Pinpoint the cell where the given text exists, returning its (X, Y) midpoint coordinate. 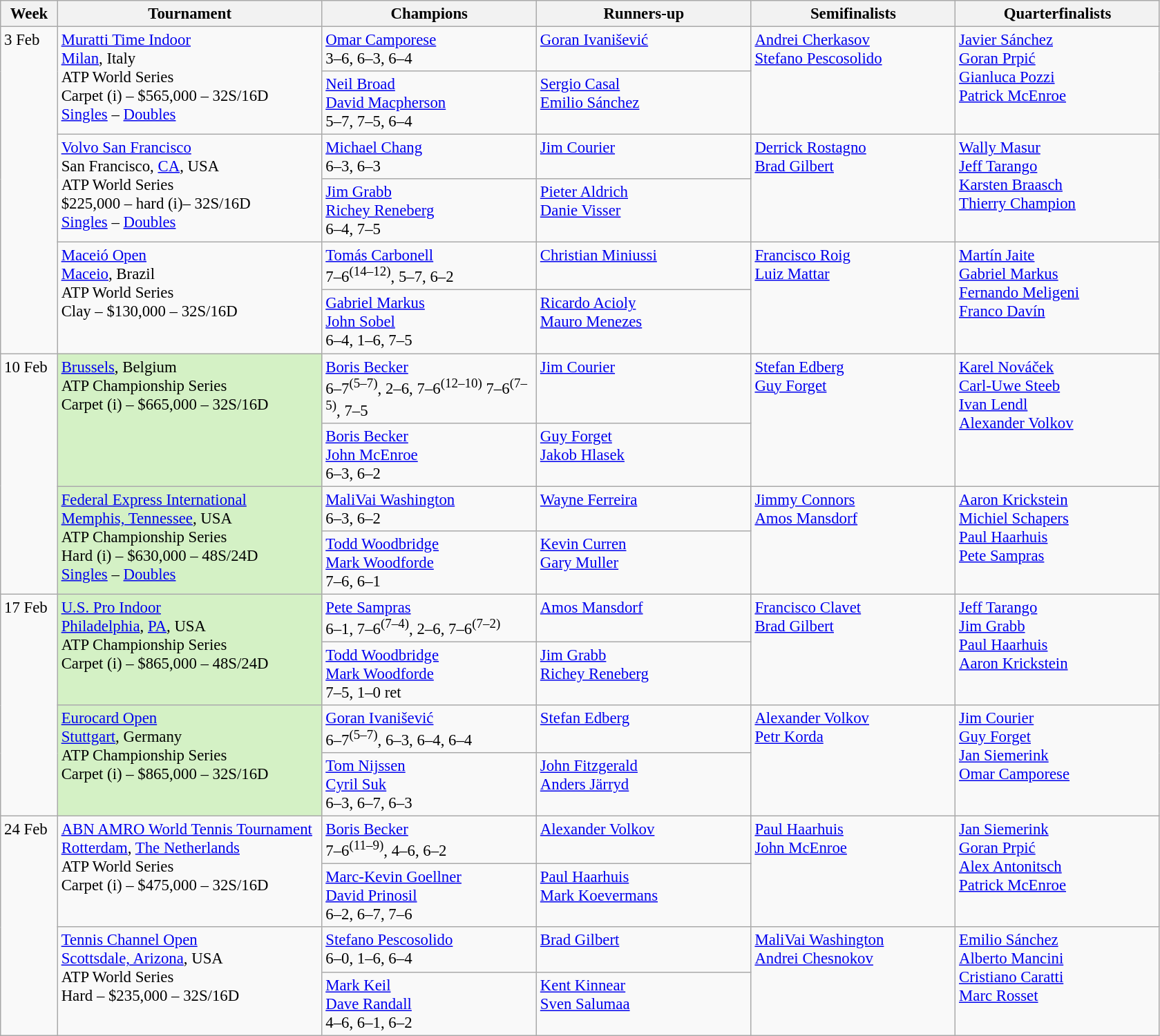
ABN AMRO World Tennis Tournament Rotterdam, The NetherlandsATP World Series Carpet (i) – $475,000 – 32S/16D (189, 872)
Amos Mansdorf (644, 617)
Tom Nijssen Cyril Suk 6–3, 6–7, 6–3 (430, 785)
Javier Sánchez Goran Prpić Gianluca Pozzi Patrick McEnroe (1058, 81)
Karel Nováček Carl-Uwe Steeb Ivan Lendl Alexander Volkov (1058, 420)
John Fitzgerald Anders Järryd (644, 785)
Tournament (189, 14)
Stefan Edberg (644, 729)
Tennis Channel Open Scottsdale, Arizona, USAATP World Series Hard – $235,000 – 32S/16D (189, 981)
Gabriel Markus John Sobel 6–4, 1–6, 7–5 (430, 322)
Goran Ivanišević 6–7(5–7), 6–3, 6–4, 6–4 (430, 729)
Jim Grabb Richey Reneberg (644, 673)
Champions (430, 14)
10 Feb (29, 474)
Boris Becker 6–7(5–7), 2–6, 7–6(12–10) 7–6(7–5), 7–5 (430, 388)
Federal Express International Memphis, Tennessee, USAATP Championship Series Hard (i) – $630,000 – 48S/24D Singles – Doubles (189, 540)
Quarterfinalists (1058, 14)
Kent Kinnear Sven Salumaa (644, 1004)
Martín Jaite Gabriel Markus Fernando Meligeni Franco Davín (1058, 298)
Stefan Edberg Guy Forget (853, 420)
Francisco Clavet Brad Gilbert (853, 649)
Boris Becker John McEnroe 6–3, 6–2 (430, 454)
Paul Haarhuis Mark Koevermans (644, 896)
Jeff Tarango Jim Grabb Paul Haarhuis Aaron Krickstein (1058, 649)
Wally Masur Jeff Tarango Karsten Braasch Thierry Champion (1058, 189)
Neil Broad David Macpherson 5–7, 7–5, 6–4 (430, 103)
Ricardo Acioly Mauro Menezes (644, 322)
Alexander Volkov Petr Korda (853, 761)
Semifinalists (853, 14)
Marc-Kevin Goellner David Prinosil 6–2, 6–7, 7–6 (430, 896)
Todd Woodbridge Mark Woodforde 7–6, 6–1 (430, 563)
Week (29, 14)
Jan Siemerink Goran Prpić Alex Antonitsch Patrick McEnroe (1058, 872)
Jim Courier Guy Forget Jan Siemerink Omar Camporese (1058, 761)
Jim Grabb Richey Reneberg 6–4, 7–5 (430, 211)
24 Feb (29, 925)
Boris Becker 7–6(11–9), 4–6, 6–2 (430, 840)
Jimmy Connors Amos Mansdorf (853, 540)
Francisco Roig Luiz Mattar (853, 298)
Alexander Volkov (644, 840)
U.S. Pro Indoor Philadelphia, PA, USAATP Championship Series Carpet (i) – $865,000 – 48S/24D (189, 649)
Andrei Cherkasov Stefano Pescosolido (853, 81)
3 Feb (29, 191)
Paul Haarhuis John McEnroe (853, 872)
Runners-up (644, 14)
Brad Gilbert (644, 950)
Todd Woodbridge Mark Woodforde 7–5, 1–0 ret (430, 673)
Wayne Ferreira (644, 508)
Tomás Carbonell 7–6(14–12), 5–7, 6–2 (430, 267)
Brussels, BelgiumATP Championship Series Carpet (i) – $665,000 – 32S/16D (189, 420)
Stefano Pescosolido 6–0, 1–6, 6–4 (430, 950)
Sergio Casal Emilio Sánchez (644, 103)
Omar Camporese 3–6, 6–3, 6–4 (430, 50)
Derrick Rostagno Brad Gilbert (853, 189)
MaliVai Washington 6–3, 6–2 (430, 508)
Christian Miniussi (644, 267)
Muratti Time Indoor Milan, ItalyATP World Series Carpet (i) – $565,000 – 32S/16D Singles – Doubles (189, 81)
Michael Chang 6–3, 6–3 (430, 157)
Goran Ivanišević (644, 50)
Mark Keil Dave Randall 4–6, 6–1, 6–2 (430, 1004)
Kevin Curren Gary Muller (644, 563)
Guy Forget Jakob Hlasek (644, 454)
Emilio Sánchez Alberto Mancini Cristiano Caratti Marc Rosset (1058, 981)
MaliVai Washington Andrei Chesnokov (853, 981)
Maceió Open Maceio, BrazilATP World Series Clay – $130,000 – 32S/16D (189, 298)
17 Feb (29, 705)
Volvo San Francisco San Francisco, CA, USA ATP World Series $225,000 – hard (i)– 32S/16D Singles – Doubles (189, 189)
Aaron Krickstein Michiel Schapers Paul Haarhuis Pete Sampras (1058, 540)
Pete Sampras 6–1, 7–6(7–4), 2–6, 7–6(7–2) (430, 617)
Pieter Aldrich Danie Visser (644, 211)
Eurocard Open Stuttgart, GermanyATP Championship Series Carpet (i) – $865,000 – 32S/16D (189, 761)
